Pinpoint the cell where the given text exists, returning its [X, Y] midpoint coordinate. 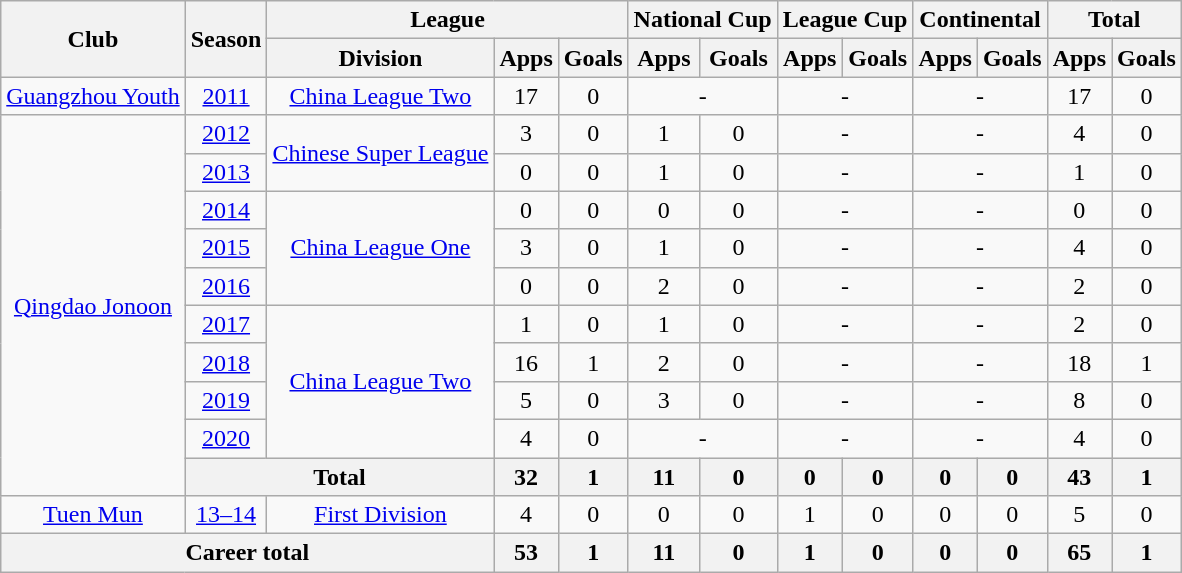
2019 [226, 400]
18 [1079, 362]
Chinese Super League [380, 153]
2014 [226, 210]
Continental [980, 20]
2015 [226, 248]
Qingdao Jonoon [93, 306]
League Cup [845, 20]
2011 [226, 96]
8 [1079, 400]
2017 [226, 324]
65 [1079, 553]
League [448, 20]
Club [93, 39]
13–14 [226, 515]
2018 [226, 362]
53 [526, 553]
2016 [226, 286]
Division [380, 58]
Guangzhou Youth [93, 96]
16 [526, 362]
Tuen Mun [93, 515]
First Division [380, 515]
2013 [226, 172]
Season [226, 39]
China League One [380, 248]
2012 [226, 134]
2020 [226, 438]
National Cup [702, 20]
Career total [248, 553]
32 [526, 477]
43 [1079, 477]
